Return the [x, y] coordinate for the center point of the cell that contains the specified text.  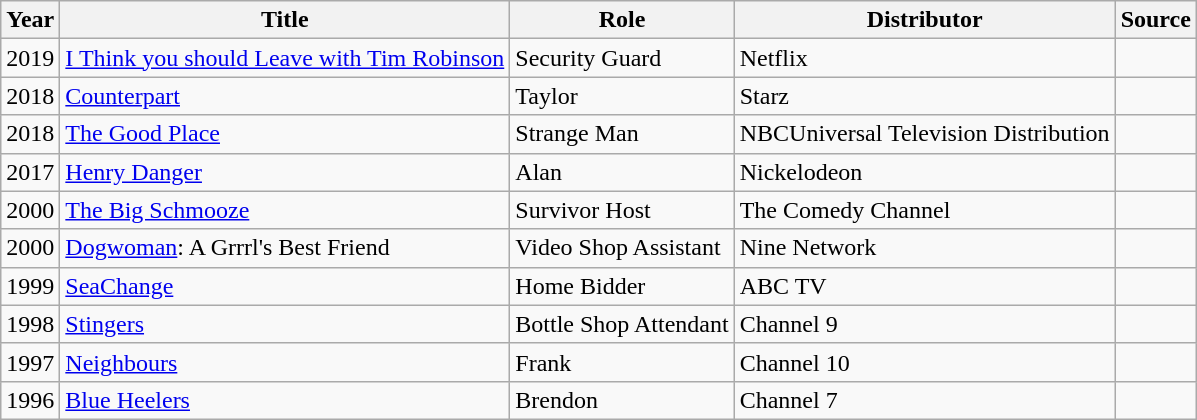
Dogwoman: A Grrrl's Best Friend [285, 248]
2019 [30, 58]
2017 [30, 172]
SeaChange [285, 286]
Nickelodeon [924, 172]
Henry Danger [285, 172]
Stingers [285, 324]
Home Bidder [622, 286]
Security Guard [622, 58]
Taylor [622, 96]
Neighbours [285, 362]
Channel 9 [924, 324]
Distributor [924, 20]
Channel 7 [924, 400]
Survivor Host [622, 210]
Blue Heelers [285, 400]
Brendon [622, 400]
1996 [30, 400]
I Think you should Leave with Tim Robinson [285, 58]
The Comedy Channel [924, 210]
Role [622, 20]
Alan [622, 172]
1997 [30, 362]
The Big Schmooze [285, 210]
Netflix [924, 58]
Source [1156, 20]
Bottle Shop Attendant [622, 324]
Counterpart [285, 96]
1998 [30, 324]
Video Shop Assistant [622, 248]
ABC TV [924, 286]
NBCUniversal Television Distribution [924, 134]
1999 [30, 286]
Frank [622, 362]
The Good Place [285, 134]
Nine Network [924, 248]
Starz [924, 96]
Channel 10 [924, 362]
Title [285, 20]
Strange Man [622, 134]
Year [30, 20]
